Detect which cell encompasses the target text, then output its [X, Y] center coordinate. 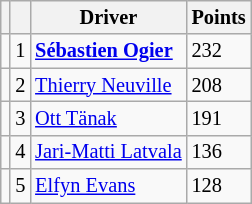
1 [20, 51]
128 [219, 186]
208 [219, 85]
Points [219, 17]
Jari-Matti Latvala [108, 152]
2 [20, 85]
191 [219, 118]
4 [20, 152]
3 [20, 118]
Driver [108, 17]
232 [219, 51]
136 [219, 152]
5 [20, 186]
Thierry Neuville [108, 85]
Elfyn Evans [108, 186]
Sébastien Ogier [108, 51]
Ott Tänak [108, 118]
